Search for the cell housing the specified text and yield its [X, Y] center coordinate. 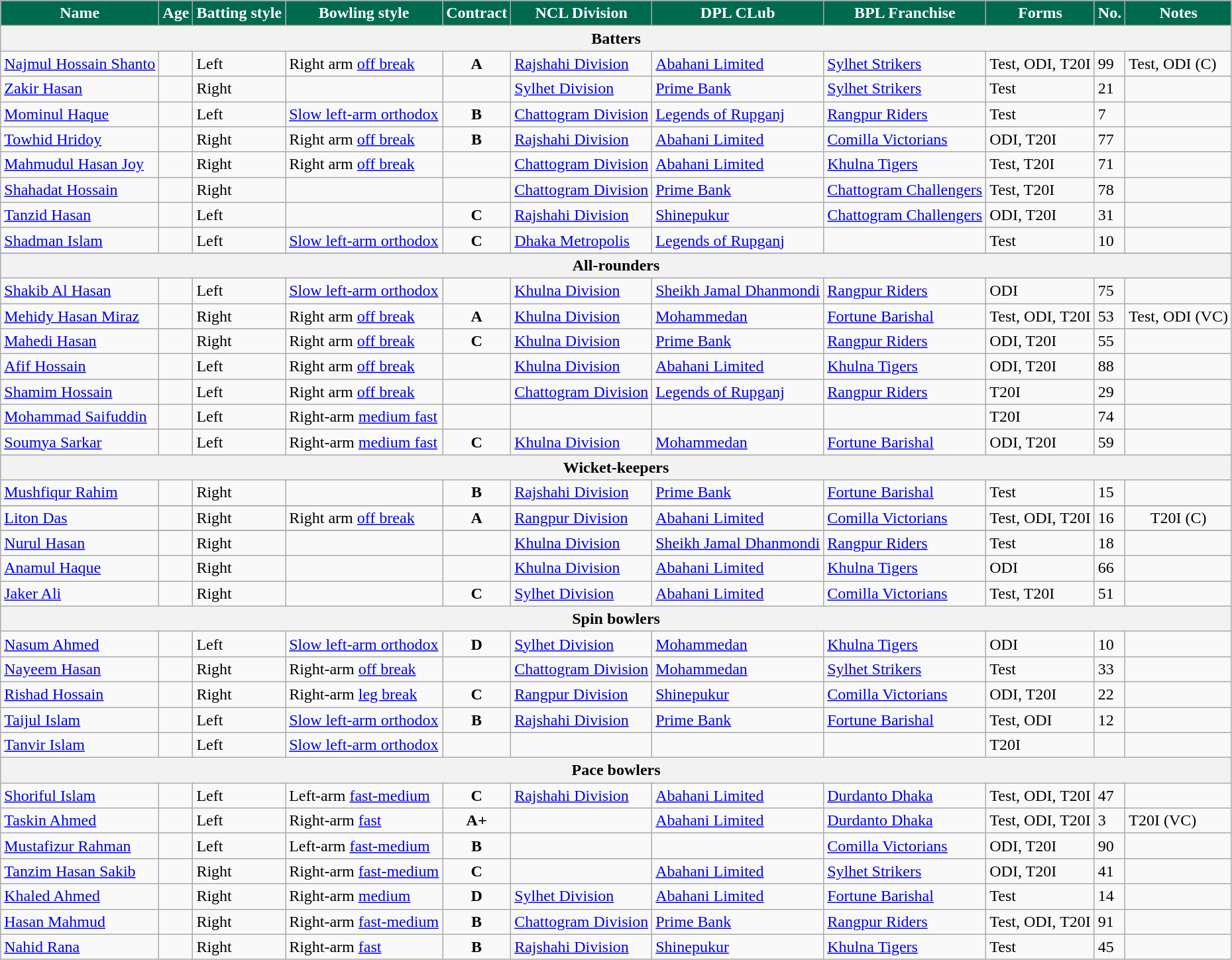
59 [1109, 442]
Liton Das [80, 518]
99 [1109, 64]
7 [1109, 114]
41 [1109, 871]
Bowling style [364, 13]
Mahedi Hasan [80, 341]
Contract [477, 13]
Test, ODI [1040, 719]
Forms [1040, 13]
Rishad Hossain [80, 694]
Mehidy Hasan Miraz [80, 316]
Shamim Hossain [80, 392]
BPL Franchise [905, 13]
A+ [477, 821]
75 [1109, 290]
All-rounders [616, 265]
Mahmudul Hasan Joy [80, 164]
Tanzim Hasan Sakib [80, 871]
47 [1109, 796]
Shadman Islam [80, 240]
90 [1109, 846]
Batters [616, 38]
Right-arm leg break [364, 694]
91 [1109, 922]
Taskin Ahmed [80, 821]
53 [1109, 316]
NCL Division [582, 13]
Hasan Mahmud [80, 922]
Mustafizur Rahman [80, 846]
74 [1109, 417]
Tanvir Islam [80, 745]
Wicket-keepers [616, 467]
Mominul Haque [80, 114]
Shoriful Islam [80, 796]
Age [176, 13]
51 [1109, 593]
16 [1109, 518]
DPL CLub [738, 13]
Nahid Rana [80, 947]
Shahadat Hossain [80, 190]
22 [1109, 694]
Towhid Hridoy [80, 139]
Tanzid Hasan [80, 215]
Zakir Hasan [80, 89]
T20I (VC) [1178, 821]
Mushfiqur Rahim [80, 493]
Anamul Haque [80, 568]
66 [1109, 568]
Khaled Ahmed [80, 896]
3 [1109, 821]
55 [1109, 341]
18 [1109, 543]
Batting style [239, 13]
21 [1109, 89]
T20I (C) [1178, 518]
Shakib Al Hasan [80, 290]
Spin bowlers [616, 619]
33 [1109, 669]
78 [1109, 190]
Notes [1178, 13]
88 [1109, 367]
Nasum Ahmed [80, 644]
Taijul Islam [80, 719]
Test, ODI (VC) [1178, 316]
Right-arm off break [364, 669]
45 [1109, 947]
No. [1109, 13]
Dhaka Metropolis [582, 240]
Nurul Hasan [80, 543]
Name [80, 13]
77 [1109, 139]
Right-arm medium [364, 896]
Mohammad Saifuddin [80, 417]
Pace bowlers [616, 770]
Jaker Ali [80, 593]
71 [1109, 164]
Afif Hossain [80, 367]
Najmul Hossain Shanto [80, 64]
29 [1109, 392]
15 [1109, 493]
Nayeem Hasan [80, 669]
Test, ODI (C) [1178, 64]
12 [1109, 719]
14 [1109, 896]
31 [1109, 215]
Soumya Sarkar [80, 442]
